From the cell containing the given text, extract its center point as (x, y) coordinate. 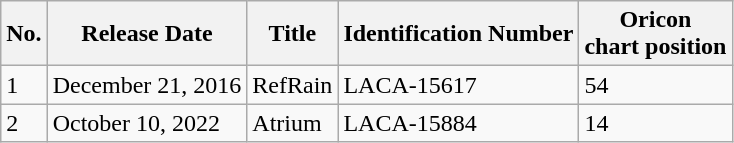
LACA-15617 (458, 85)
RefRain (292, 85)
54 (656, 85)
Release Date (147, 34)
2 (24, 123)
Title (292, 34)
December 21, 2016 (147, 85)
LACA-15884 (458, 123)
14 (656, 123)
No. (24, 34)
Atrium (292, 123)
Oricon chart position (656, 34)
October 10, 2022 (147, 123)
Identification Number (458, 34)
1 (24, 85)
